Locate the cell with the specified text and output its (x, y) center coordinate. 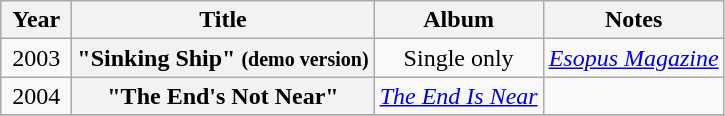
"Sinking Ship" (demo version) (223, 58)
The End Is Near (458, 96)
"The End's Not Near" (223, 96)
2004 (36, 96)
Single only (458, 58)
Album (458, 20)
2003 (36, 58)
Esopus Magazine (634, 58)
Notes (634, 20)
Year (36, 20)
Title (223, 20)
